For the text-containing cell, return its midpoint in (x, y) coordinate format. 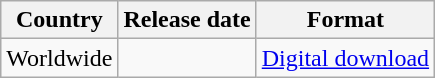
Worldwide (60, 58)
Country (60, 20)
Format (345, 20)
Digital download (345, 58)
Release date (187, 20)
